From the cell containing the given text, extract its center point as [x, y] coordinate. 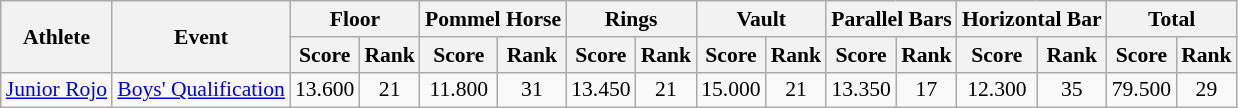
13.350 [861, 90]
Vault [761, 19]
Event [201, 36]
29 [1206, 90]
Athlete [56, 36]
17 [926, 90]
Junior Rojo [56, 90]
Parallel Bars [892, 19]
13.600 [324, 90]
15.000 [730, 90]
12.300 [997, 90]
31 [532, 90]
Total [1172, 19]
Floor [355, 19]
Boys' Qualification [201, 90]
79.500 [1142, 90]
13.450 [600, 90]
35 [1072, 90]
Horizontal Bar [1032, 19]
Pommel Horse [493, 19]
Rings [631, 19]
11.800 [459, 90]
